Return [X, Y] of the center of cell containing provided text 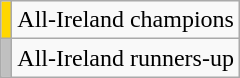
All-Ireland runners-up [126, 58]
All-Ireland champions [126, 20]
